Return (x, y) of the center of cell containing provided text 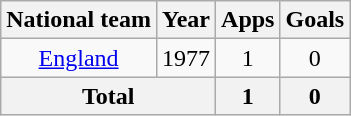
England (79, 58)
Year (186, 20)
National team (79, 20)
Apps (248, 20)
Total (108, 96)
Goals (315, 20)
1977 (186, 58)
